Determine the [X, Y] coordinate at the center of the cell enclosing the given text.  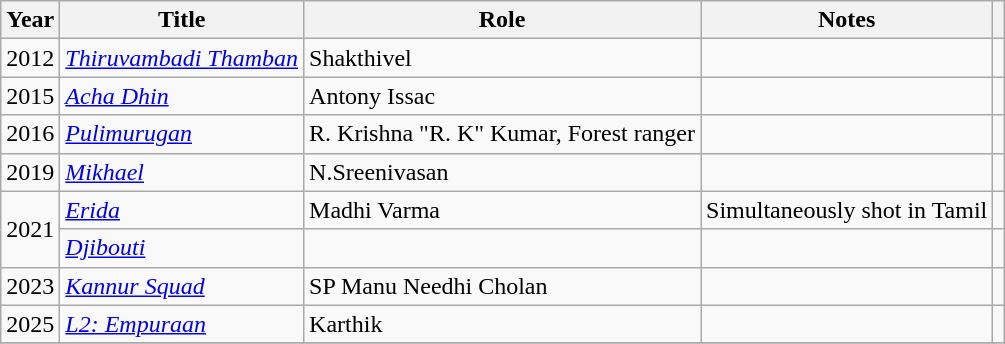
2012 [30, 58]
2016 [30, 134]
Year [30, 20]
Shakthivel [502, 58]
Antony Issac [502, 96]
Karthik [502, 324]
Mikhael [182, 172]
2015 [30, 96]
2025 [30, 324]
Kannur Squad [182, 286]
N.Sreenivasan [502, 172]
R. Krishna "R. K" Kumar, Forest ranger [502, 134]
Pulimurugan [182, 134]
2019 [30, 172]
Role [502, 20]
Simultaneously shot in Tamil [847, 210]
Erida [182, 210]
Acha Dhin [182, 96]
2023 [30, 286]
Madhi Varma [502, 210]
2021 [30, 229]
L2: Empuraan [182, 324]
Thiruvambadi Thamban [182, 58]
Notes [847, 20]
SP Manu Needhi Cholan [502, 286]
Djibouti [182, 248]
Title [182, 20]
